Capture the cell that displays the provided text and extract its [X, Y] central coordinate. 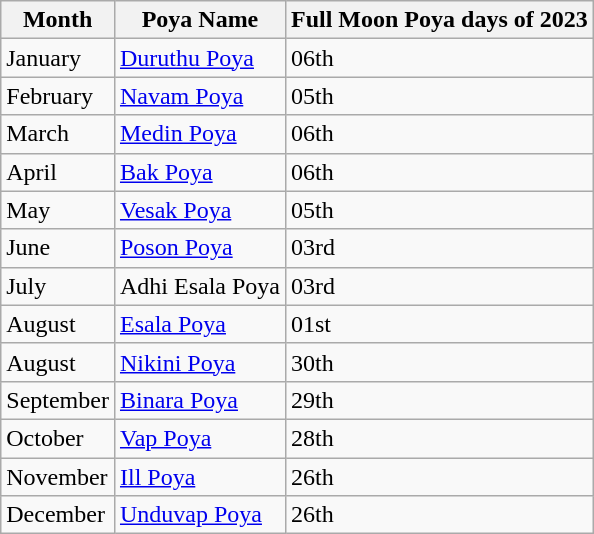
November [58, 477]
May [58, 210]
Ill Poya [200, 477]
March [58, 134]
Duruthu Poya [200, 58]
28th [439, 438]
October [58, 438]
September [58, 400]
Poya Name [200, 20]
April [58, 172]
Full Moon Poya days of 2023 [439, 20]
Poson Poya [200, 248]
Esala Poya [200, 324]
Adhi Esala Poya [200, 286]
Navam Poya [200, 96]
December [58, 515]
Medin Poya [200, 134]
February [58, 96]
30th [439, 362]
Nikini Poya [200, 362]
Vap Poya [200, 438]
Bak Poya [200, 172]
29th [439, 400]
January [58, 58]
Vesak Poya [200, 210]
Unduvap Poya [200, 515]
July [58, 286]
June [58, 248]
Month [58, 20]
Binara Poya [200, 400]
01st [439, 324]
